Return [X, Y] of the center of cell containing provided text 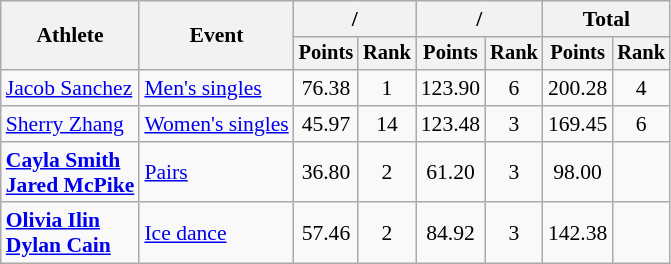
Sherry Zhang [70, 124]
Cayla SmithJared McPike [70, 172]
Event [216, 36]
Jacob Sanchez [70, 88]
Men's singles [216, 88]
200.28 [578, 88]
98.00 [578, 172]
4 [641, 88]
36.80 [326, 172]
Olivia IlinDylan Cain [70, 234]
14 [387, 124]
123.48 [450, 124]
169.45 [578, 124]
1 [387, 88]
142.38 [578, 234]
123.90 [450, 88]
45.97 [326, 124]
Athlete [70, 36]
57.46 [326, 234]
Total [606, 19]
Women's singles [216, 124]
76.38 [326, 88]
Pairs [216, 172]
Ice dance [216, 234]
84.92 [450, 234]
61.20 [450, 172]
